Search for the cell housing the specified text and yield its (x, y) center coordinate. 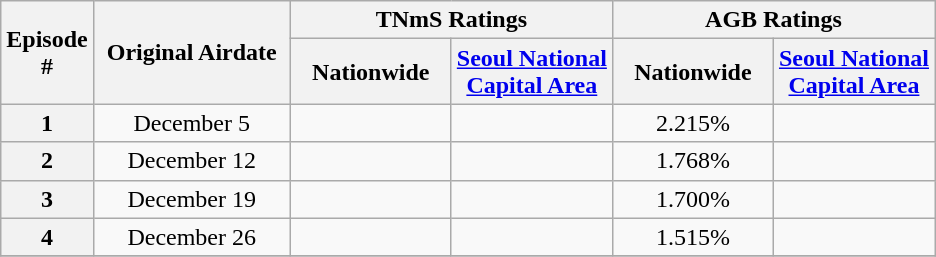
1 (47, 123)
December 12 (192, 161)
2.215% (692, 123)
3 (47, 199)
4 (47, 237)
1.768% (692, 161)
AGB Ratings (773, 20)
1.700% (692, 199)
Episode # (47, 52)
Original Airdate (192, 52)
December 5 (192, 123)
2 (47, 161)
December 26 (192, 237)
1.515% (692, 237)
December 19 (192, 199)
TNmS Ratings (451, 20)
